Return the (x, y) coordinate for the center point of the cell that contains the specified text.  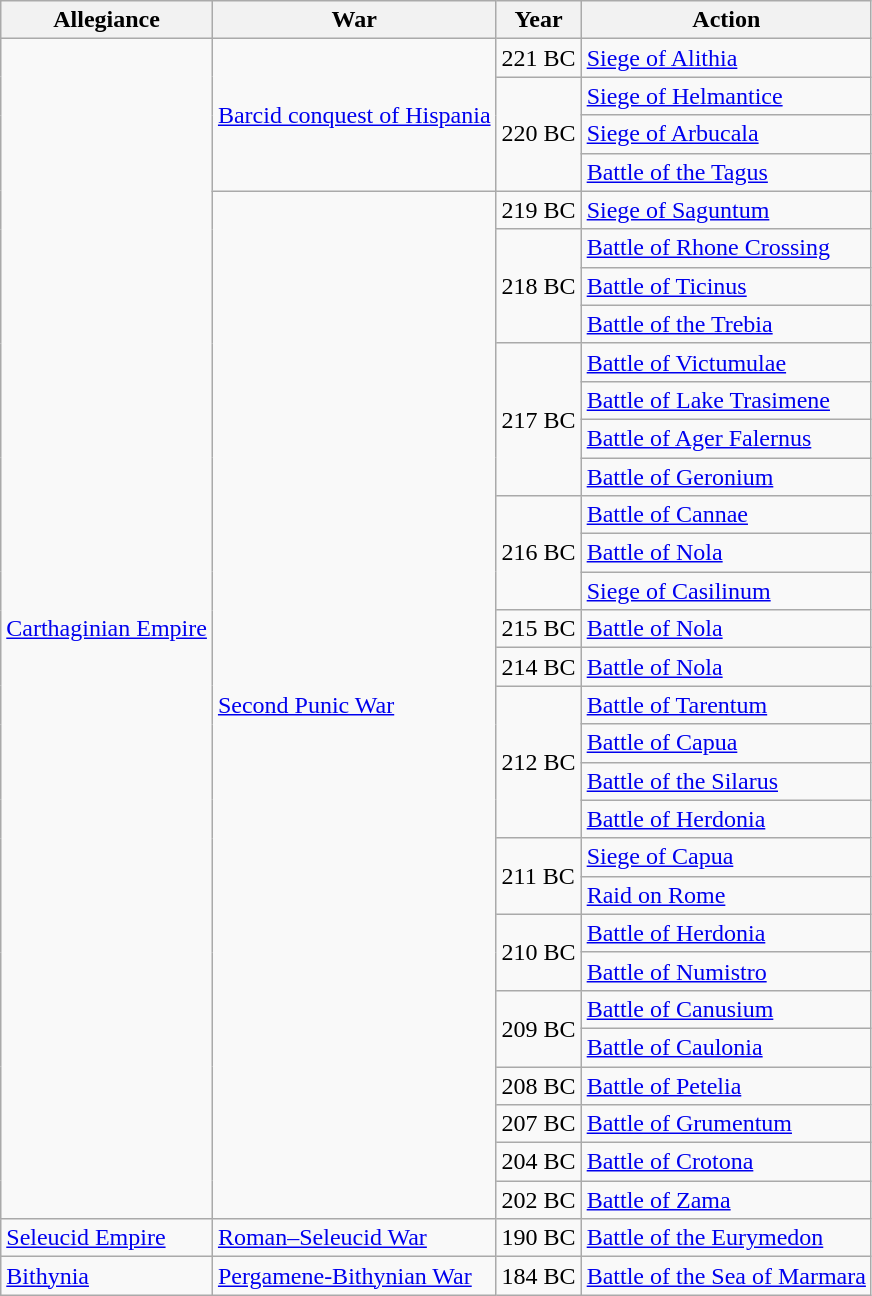
Battle of Caulonia (726, 1047)
Battle of Rhone Crossing (726, 248)
Battle of Victumulae (726, 362)
Battle of Cannae (726, 515)
Carthaginian Empire (107, 629)
210 BC (538, 952)
204 BC (538, 1162)
Siege of Alithia (726, 58)
Second Punic War (354, 705)
Battle of Ager Falernus (726, 438)
211 BC (538, 876)
184 BC (538, 1276)
Battle of the Trebia (726, 324)
Battle of Lake Trasimene (726, 400)
Battle of Ticinus (726, 286)
Siege of Saguntum (726, 210)
Siege of Helmantice (726, 96)
Roman–Seleucid War (354, 1238)
218 BC (538, 286)
Battle of the Silarus (726, 781)
Battle of the Eurymedon (726, 1238)
Bithynia (107, 1276)
216 BC (538, 553)
Siege of Arbucala (726, 134)
215 BC (538, 629)
207 BC (538, 1124)
214 BC (538, 667)
Raid on Rome (726, 895)
220 BC (538, 134)
Battle of Canusium (726, 1009)
190 BC (538, 1238)
Battle of Numistro (726, 971)
Siege of Capua (726, 857)
Battle of the Tagus (726, 172)
212 BC (538, 762)
Pergamene-Bithynian War (354, 1276)
Battle of Zama (726, 1200)
Battle of Grumentum (726, 1124)
208 BC (538, 1085)
Battle of Tarentum (726, 705)
Seleucid Empire (107, 1238)
221 BC (538, 58)
Allegiance (107, 20)
Year (538, 20)
War (354, 20)
Battle of Capua (726, 743)
Battle of the Sea of Marmara (726, 1276)
217 BC (538, 419)
209 BC (538, 1028)
219 BC (538, 210)
202 BC (538, 1200)
Action (726, 20)
Siege of Casilinum (726, 591)
Battle of Petelia (726, 1085)
Battle of Crotona (726, 1162)
Battle of Geronium (726, 477)
Barcid conquest of Hispania (354, 115)
